Locate the cell with the specified text and output its (x, y) center coordinate. 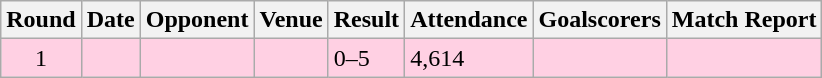
Venue (291, 20)
Goalscorers (600, 20)
4,614 (469, 58)
Opponent (197, 20)
1 (41, 58)
0–5 (366, 58)
Date (110, 20)
Match Report (744, 20)
Attendance (469, 20)
Result (366, 20)
Round (41, 20)
